For the text-containing cell, return its midpoint in (X, Y) coordinate format. 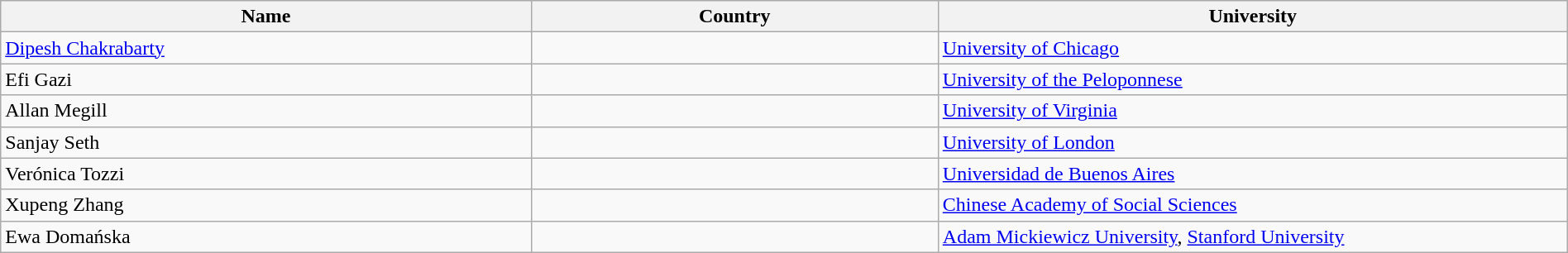
Efi Gazi (266, 79)
University of London (1252, 142)
University of Chicago (1252, 48)
Universidad de Buenos Aires (1252, 174)
Verónica Tozzi (266, 174)
Dipesh Chakrabarty (266, 48)
Country (734, 17)
Allan Megill (266, 111)
University (1252, 17)
Xupeng Zhang (266, 205)
Ewa Domańska (266, 236)
University of the Peloponnese (1252, 79)
Adam Mickiewicz University, Stanford University (1252, 236)
Sanjay Seth (266, 142)
University of Virginia (1252, 111)
Name (266, 17)
Chinese Academy of Social Sciences (1252, 205)
